Return [x, y] of the center of cell containing provided text 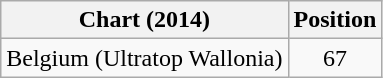
Belgium (Ultratop Wallonia) [144, 58]
67 [335, 58]
Chart (2014) [144, 20]
Position [335, 20]
